Capture the cell that displays the provided text and extract its (x, y) central coordinate. 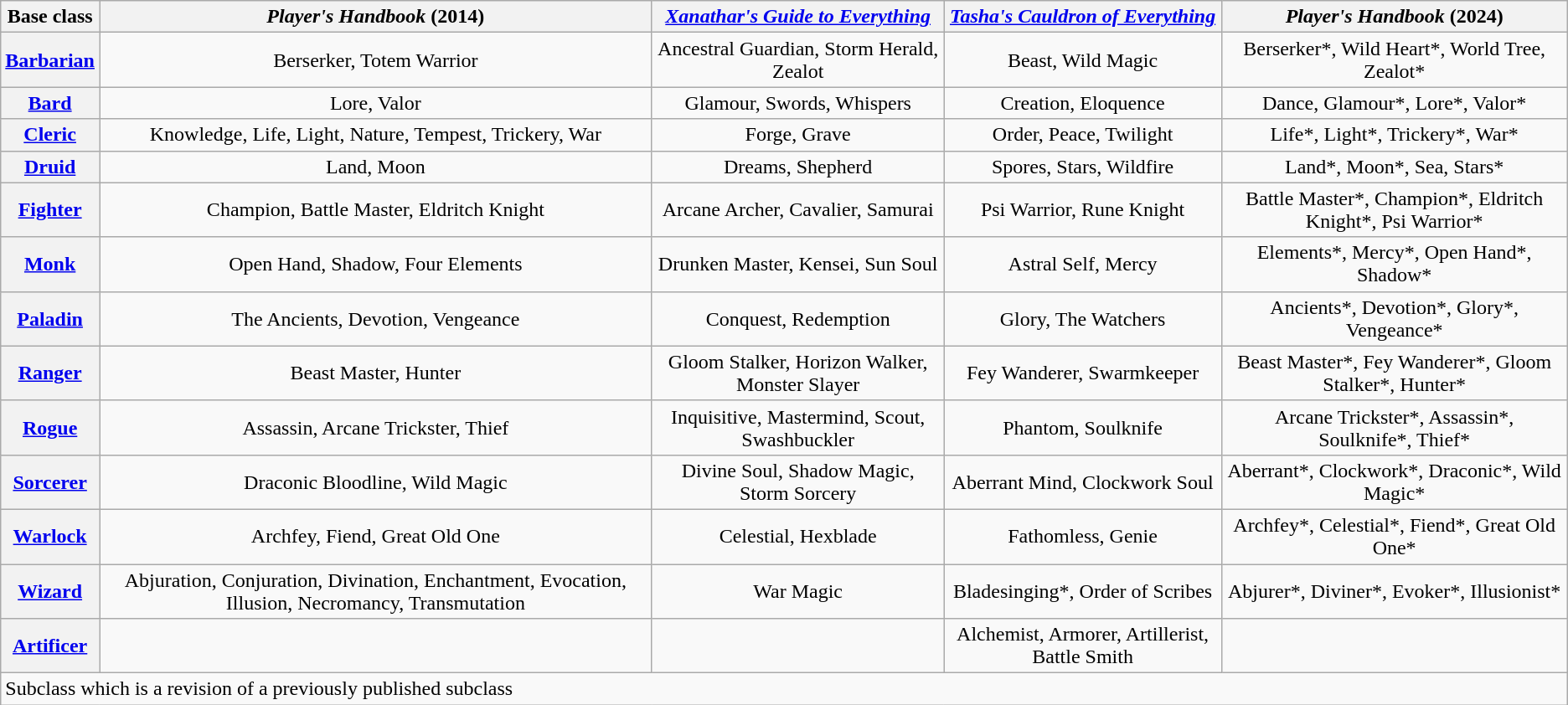
Player's Handbook (2024) (1394, 17)
Champion, Battle Master, Eldritch Knight (375, 209)
Paladin (50, 318)
Base class (50, 17)
Bladesinging*, Order of Scribes (1082, 591)
Draconic Bloodline, Wild Magic (375, 482)
Arcane Trickster*, Assassin*, Soulknife*, Thief* (1394, 427)
Astral Self, Mercy (1082, 265)
The Ancients, Devotion, Vengeance (375, 318)
Divine Soul, Shadow Magic, Storm Sorcery (797, 482)
Ancestral Guardian, Storm Herald, Zealot (797, 60)
Alchemist, Armorer, Artillerist, Battle Smith (1082, 646)
Barbarian (50, 60)
Bard (50, 103)
Inquisitive, Mastermind, Scout, Swashbuckler (797, 427)
Celestial, Hexblade (797, 536)
Druid (50, 167)
Land, Moon (375, 167)
Elements*, Mercy*, Open Hand*, Shadow* (1394, 265)
Glamour, Swords, Whispers (797, 103)
Battle Master*, Champion*, Eldritch Knight*, Psi Warrior* (1394, 209)
Wizard (50, 591)
Open Hand, Shadow, Four Elements (375, 265)
Berserker*, Wild Heart*, World Tree, Zealot* (1394, 60)
Assassin, Arcane Trickster, Thief (375, 427)
Fey Wanderer, Swarmkeeper (1082, 373)
Rogue (50, 427)
Berserker, Totem Warrior (375, 60)
Spores, Stars, Wildfire (1082, 167)
Beast Master, Hunter (375, 373)
Player's Handbook (2014) (375, 17)
Conquest, Redemption (797, 318)
Ancients*, Devotion*, Glory*, Vengeance* (1394, 318)
Lore, Valor (375, 103)
Aberrant*, Clockwork*, Draconic*, Wild Magic* (1394, 482)
Artificer (50, 646)
Fathomless, Genie (1082, 536)
Abjuration, Conjuration, Divination, Enchantment, Evocation, Illusion, Necromancy, Transmutation (375, 591)
Abjurer*, Diviner*, Evoker*, Illusionist* (1394, 591)
Life*, Light*, Trickery*, War* (1394, 135)
Archfey, Fiend, Great Old One (375, 536)
Tasha's Cauldron of Everything (1082, 17)
Dreams, Shepherd (797, 167)
Cleric (50, 135)
War Magic (797, 591)
Beast, Wild Magic (1082, 60)
Psi Warrior, Rune Knight (1082, 209)
Monk (50, 265)
Subclass which is a revision of a previously published subclass (784, 689)
Aberrant Mind, Clockwork Soul (1082, 482)
Dance, Glamour*, Lore*, Valor* (1394, 103)
Beast Master*, Fey Wanderer*, Gloom Stalker*, Hunter* (1394, 373)
Xanathar's Guide to Everything (797, 17)
Forge, Grave (797, 135)
Archfey*, Celestial*, Fiend*, Great Old One* (1394, 536)
Warlock (50, 536)
Ranger (50, 373)
Fighter (50, 209)
Knowledge, Life, Light, Nature, Tempest, Trickery, War (375, 135)
Sorcerer (50, 482)
Creation, Eloquence (1082, 103)
Phantom, Soulknife (1082, 427)
Gloom Stalker, Horizon Walker, Monster Slayer (797, 373)
Arcane Archer, Cavalier, Samurai (797, 209)
Order, Peace, Twilight (1082, 135)
Drunken Master, Kensei, Sun Soul (797, 265)
Glory, The Watchers (1082, 318)
Land*, Moon*, Sea, Stars* (1394, 167)
